Search for the cell housing the specified text and yield its [x, y] center coordinate. 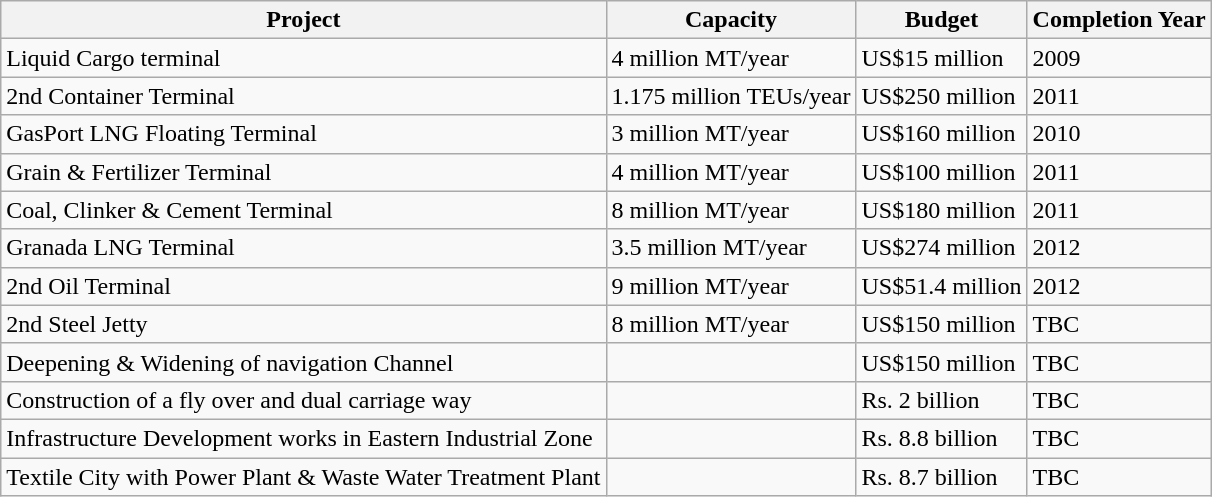
Deepening & Widening of navigation Channel [304, 362]
GasPort LNG Floating Terminal [304, 134]
Grain & Fertilizer Terminal [304, 172]
1.175 million TEUs/year [731, 96]
Rs. 8.7 billion [942, 477]
2nd Container Terminal [304, 96]
Project [304, 20]
2010 [1119, 134]
Construction of a fly over and dual carriage way [304, 400]
Granada LNG Terminal [304, 248]
Budget [942, 20]
Liquid Cargo terminal [304, 58]
3 million MT/year [731, 134]
Capacity [731, 20]
US$180 million [942, 210]
US$51.4 million [942, 286]
Textile City with Power Plant & Waste Water Treatment Plant [304, 477]
2009 [1119, 58]
Rs. 2 billion [942, 400]
9 million MT/year [731, 286]
2nd Oil Terminal [304, 286]
Completion Year [1119, 20]
2nd Steel Jetty [304, 324]
US$274 million [942, 248]
3.5 million MT/year [731, 248]
Rs. 8.8 billion [942, 438]
Coal, Clinker & Cement Terminal [304, 210]
Infrastructure Development works in Eastern Industrial Zone [304, 438]
US$160 million [942, 134]
US$250 million [942, 96]
US$100 million [942, 172]
US$15 million [942, 58]
